Locate the cell with the specified text and output its (x, y) center coordinate. 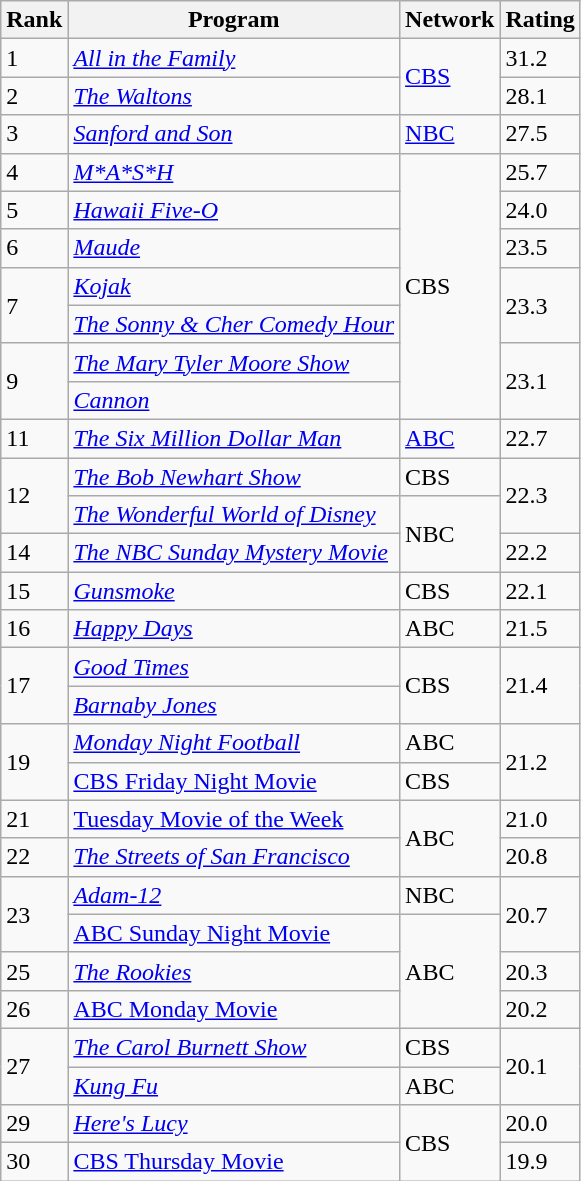
21.0 (540, 819)
Gunsmoke (234, 591)
20.7 (540, 914)
3 (34, 134)
30 (34, 1162)
Rating (540, 20)
22.7 (540, 438)
23.1 (540, 381)
The Rookies (234, 971)
The Waltons (234, 96)
9 (34, 381)
31.2 (540, 58)
23 (34, 914)
14 (34, 553)
23.3 (540, 305)
Cannon (234, 400)
The Six Million Dollar Man (234, 438)
19.9 (540, 1162)
The Mary Tyler Moore Show (234, 362)
Kung Fu (234, 1085)
24.0 (540, 210)
17 (34, 686)
Good Times (234, 667)
Kojak (234, 286)
7 (34, 305)
20.3 (540, 971)
Adam-12 (234, 895)
20.2 (540, 1009)
The Sonny & Cher Comedy Hour (234, 324)
2 (34, 96)
22.1 (540, 591)
ABC Monday Movie (234, 1009)
22.2 (540, 553)
Tuesday Movie of the Week (234, 819)
20.8 (540, 857)
20.0 (540, 1124)
The Streets of San Francisco (234, 857)
29 (34, 1124)
4 (34, 172)
Happy Days (234, 629)
21.4 (540, 686)
Barnaby Jones (234, 705)
28.1 (540, 96)
22.3 (540, 496)
The Bob Newhart Show (234, 477)
Monday Night Football (234, 743)
22 (34, 857)
Network (450, 20)
Rank (34, 20)
16 (34, 629)
Sanford and Son (234, 134)
21.2 (540, 762)
23.5 (540, 248)
12 (34, 496)
27 (34, 1066)
Maude (234, 248)
25.7 (540, 172)
21 (34, 819)
The Carol Burnett Show (234, 1047)
The NBC Sunday Mystery Movie (234, 553)
6 (34, 248)
M*A*S*H (234, 172)
5 (34, 210)
Hawaii Five-O (234, 210)
Program (234, 20)
21.5 (540, 629)
All in the Family (234, 58)
25 (34, 971)
26 (34, 1009)
CBS Thursday Movie (234, 1162)
15 (34, 591)
ABC Sunday Night Movie (234, 933)
CBS Friday Night Movie (234, 781)
Here's Lucy (234, 1124)
19 (34, 762)
1 (34, 58)
27.5 (540, 134)
11 (34, 438)
20.1 (540, 1066)
The Wonderful World of Disney (234, 515)
